For the text-containing cell, return its midpoint in (X, Y) coordinate format. 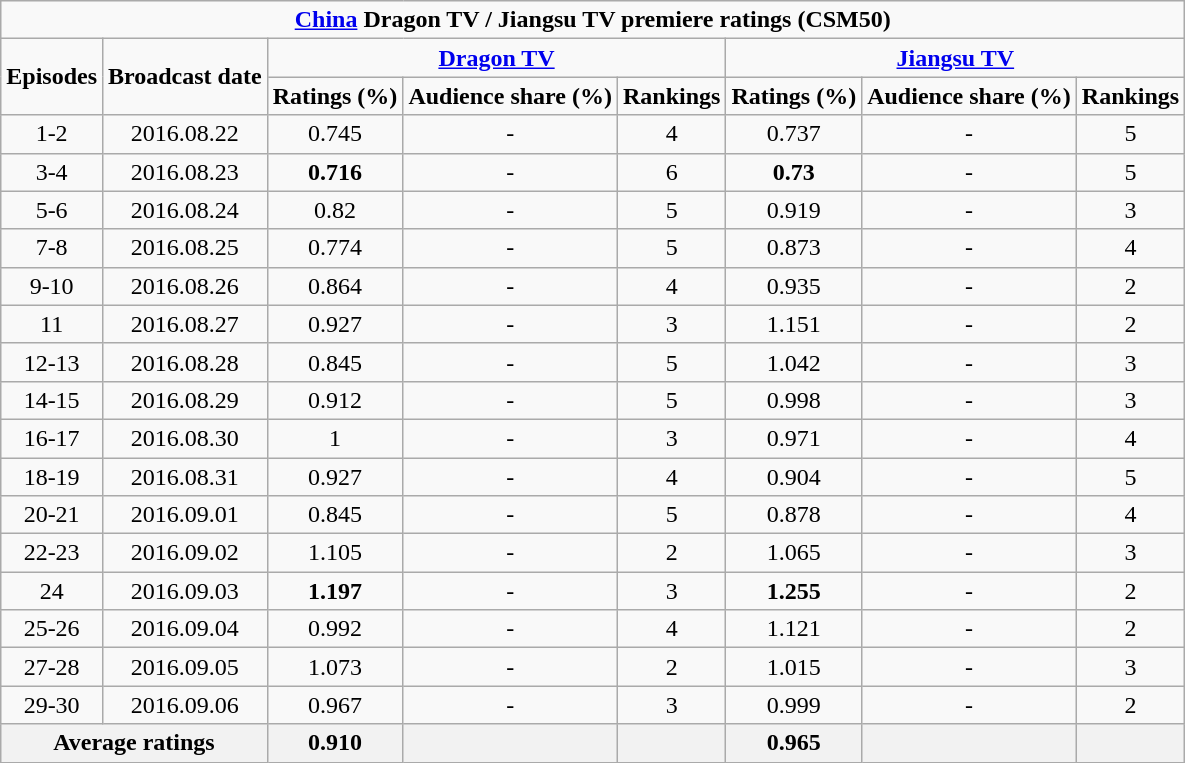
China Dragon TV / Jiangsu TV premiere ratings (CSM50) (593, 20)
9-10 (52, 286)
0.73 (794, 172)
2016.08.27 (186, 324)
1.073 (335, 667)
0.910 (335, 743)
2016.09.05 (186, 667)
2016.09.01 (186, 515)
0.992 (335, 629)
0.878 (794, 515)
1.065 (794, 553)
Average ratings (134, 743)
20-21 (52, 515)
0.82 (335, 210)
2016.08.30 (186, 438)
1.255 (794, 591)
14-15 (52, 400)
0.999 (794, 705)
5-6 (52, 210)
1.151 (794, 324)
2016.08.22 (186, 134)
29-30 (52, 705)
22-23 (52, 553)
18-19 (52, 477)
16-17 (52, 438)
0.967 (335, 705)
2016.09.02 (186, 553)
0.971 (794, 438)
25-26 (52, 629)
2016.08.23 (186, 172)
2016.08.31 (186, 477)
0.873 (794, 248)
0.716 (335, 172)
Dragon TV (496, 58)
2016.08.25 (186, 248)
0.864 (335, 286)
3-4 (52, 172)
1.121 (794, 629)
12-13 (52, 362)
0.935 (794, 286)
0.737 (794, 134)
27-28 (52, 667)
11 (52, 324)
1.042 (794, 362)
2016.08.29 (186, 400)
2016.08.28 (186, 362)
0.919 (794, 210)
Broadcast date (186, 77)
6 (671, 172)
1-2 (52, 134)
0.912 (335, 400)
7-8 (52, 248)
2016.08.26 (186, 286)
2016.09.04 (186, 629)
1 (335, 438)
24 (52, 591)
0.904 (794, 477)
Jiangsu TV (956, 58)
2016.09.06 (186, 705)
0.965 (794, 743)
0.998 (794, 400)
0.745 (335, 134)
1.105 (335, 553)
1.015 (794, 667)
Episodes (52, 77)
2016.08.24 (186, 210)
1.197 (335, 591)
2016.09.03 (186, 591)
0.774 (335, 248)
